Detect which cell encompasses the target text, then output its [x, y] center coordinate. 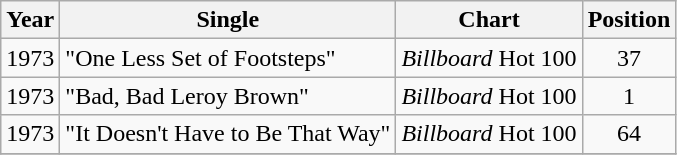
"One Less Set of Footsteps" [228, 58]
64 [629, 134]
"Bad, Bad Leroy Brown" [228, 96]
Single [228, 20]
Position [629, 20]
"It Doesn't Have to Be That Way" [228, 134]
1 [629, 96]
Year [30, 20]
37 [629, 58]
Chart [489, 20]
